Pinpoint the cell where the given text exists, returning its (X, Y) midpoint coordinate. 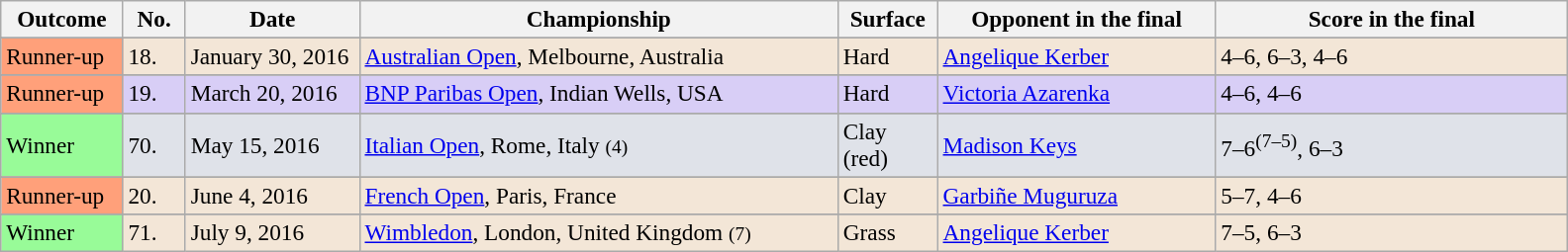
May 15, 2016 (272, 144)
19. (154, 94)
No. (154, 19)
Score in the final (1392, 19)
Date (272, 19)
70. (154, 144)
French Open, Paris, France (598, 195)
Opponent in the final (1077, 19)
Australian Open, Melbourne, Australia (598, 56)
20. (154, 195)
Clay (887, 195)
Victoria Azarenka (1077, 94)
4–6, 4–6 (1392, 94)
5–7, 4–6 (1392, 195)
March 20, 2016 (272, 94)
Surface (887, 19)
Italian Open, Rome, Italy (4) (598, 144)
January 30, 2016 (272, 56)
71. (154, 232)
7–5, 6–3 (1392, 232)
Grass (887, 232)
July 9, 2016 (272, 232)
Clay (red) (887, 144)
June 4, 2016 (272, 195)
4–6, 6–3, 4–6 (1392, 56)
Wimbledon, London, United Kingdom (7) (598, 232)
Championship (598, 19)
7–6(7–5), 6–3 (1392, 144)
BNP Paribas Open, Indian Wells, USA (598, 94)
Garbiñe Muguruza (1077, 195)
Madison Keys (1077, 144)
18. (154, 56)
Outcome (61, 19)
